Find where the given text appears and provide that cell's center as [x, y] coordinate. 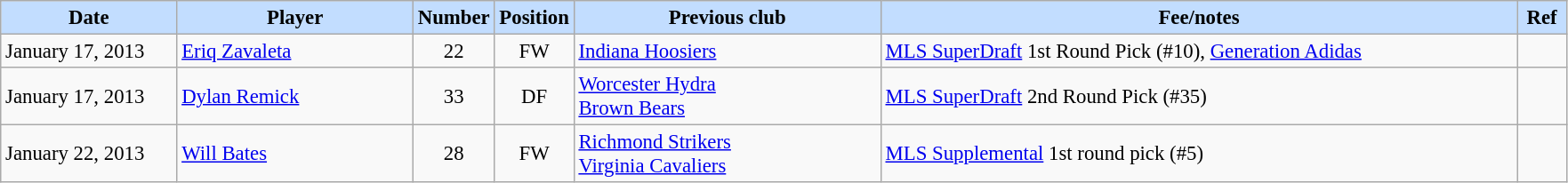
28 [454, 155]
22 [454, 52]
Eriq Zavaleta [295, 52]
Date [89, 18]
Worcester Hydra Brown Bears [728, 96]
MLS Supplemental 1st round pick (#5) [1199, 155]
Richmond Strikers Virginia Cavaliers [728, 155]
33 [454, 96]
MLS SuperDraft 2nd Round Pick (#35) [1199, 96]
Ref [1542, 18]
Dylan Remick [295, 96]
Will Bates [295, 155]
DF [534, 96]
Fee/notes [1199, 18]
Position [534, 18]
Player [295, 18]
Number [454, 18]
Indiana Hoosiers [728, 52]
January 22, 2013 [89, 155]
MLS SuperDraft 1st Round Pick (#10), Generation Adidas [1199, 52]
Previous club [728, 18]
